For the text-containing cell, return its midpoint in (X, Y) coordinate format. 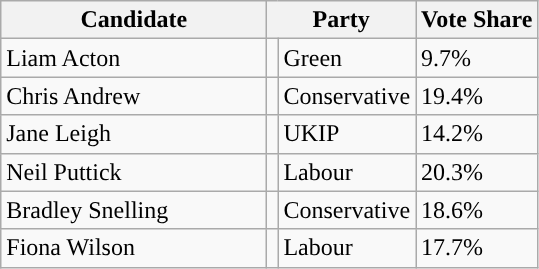
Bradley Snelling (134, 210)
17.7% (477, 248)
Candidate (134, 20)
14.2% (477, 134)
Neil Puttick (134, 172)
Green (347, 58)
19.4% (477, 96)
Fiona Wilson (134, 248)
Vote Share (477, 20)
UKIP (347, 134)
Party (342, 20)
Chris Andrew (134, 96)
Liam Acton (134, 58)
20.3% (477, 172)
9.7% (477, 58)
Jane Leigh (134, 134)
18.6% (477, 210)
